Search for the cell housing the specified text and yield its (x, y) center coordinate. 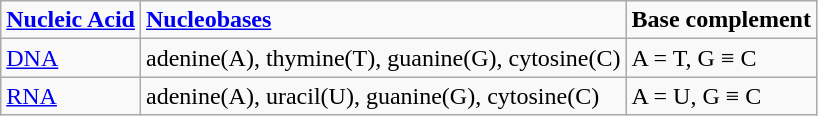
Base complement (721, 20)
A = T, G ≡ C (721, 58)
RNA (71, 96)
adenine(A), thymine(T), guanine(G), cytosine(C) (383, 58)
Nucleobases (383, 20)
A = U, G ≡ C (721, 96)
DNA (71, 58)
Nucleic Acid (71, 20)
adenine(A), uracil(U), guanine(G), cytosine(C) (383, 96)
